From the cell containing the given text, extract its center point as [X, Y] coordinate. 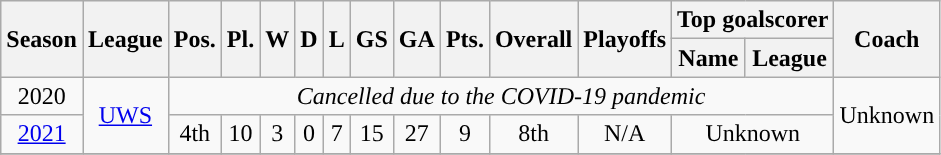
Name [709, 58]
2021 [42, 134]
UWS [125, 115]
N/A [625, 134]
10 [240, 134]
GA [416, 39]
Pts. [464, 39]
W [278, 39]
0 [309, 134]
Cancelled due to the COVID-19 pandemic [501, 96]
D [309, 39]
3 [278, 134]
Overall [533, 39]
L [336, 39]
15 [372, 134]
Playoffs [625, 39]
27 [416, 134]
Top goalscorer [753, 20]
Season [42, 39]
8th [533, 134]
2020 [42, 96]
Coach [887, 39]
Pl. [240, 39]
Pos. [194, 39]
9 [464, 134]
GS [372, 39]
7 [336, 134]
4th [194, 134]
